Pinpoint the cell where the given text exists, returning its [X, Y] midpoint coordinate. 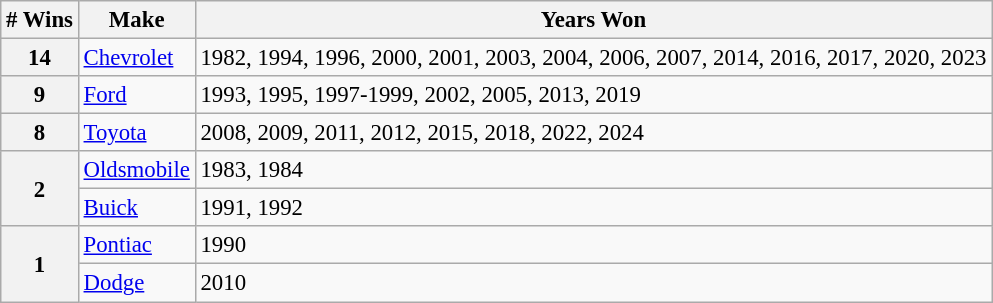
2 [40, 188]
9 [40, 95]
Buick [136, 208]
Toyota [136, 133]
Pontiac [136, 245]
14 [40, 58]
1982, 1994, 1996, 2000, 2001, 2003, 2004, 2006, 2007, 2014, 2016, 2017, 2020, 2023 [594, 58]
2008, 2009, 2011, 2012, 2015, 2018, 2022, 2024 [594, 133]
1983, 1984 [594, 170]
Years Won [594, 20]
1990 [594, 245]
1991, 1992 [594, 208]
Dodge [136, 283]
# Wins [40, 20]
1 [40, 264]
Ford [136, 95]
Chevrolet [136, 58]
Make [136, 20]
2010 [594, 283]
Oldsmobile [136, 170]
8 [40, 133]
1993, 1995, 1997-1999, 2002, 2005, 2013, 2019 [594, 95]
